Detect which cell encompasses the target text, then output its (x, y) center coordinate. 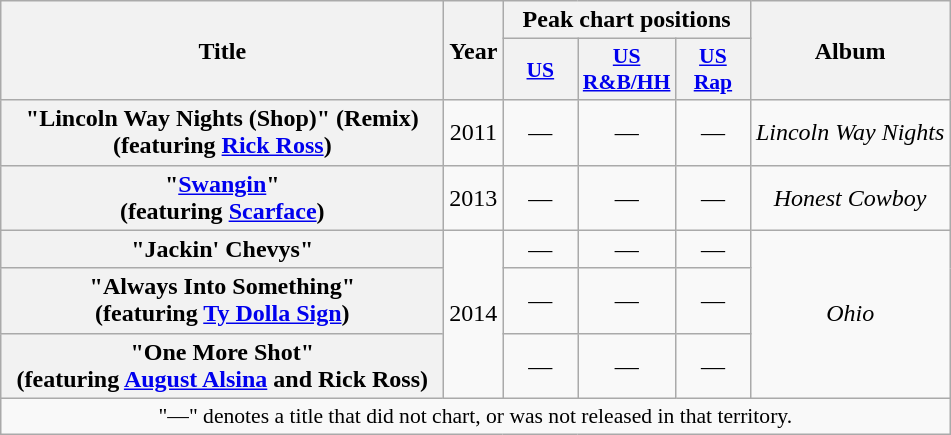
"One More Shot"(featuring August Alsina and Rick Ross) (222, 366)
Title (222, 50)
2014 (474, 314)
"Always Into Something"(featuring Ty Dolla Sign) (222, 300)
"Lincoln Way Nights (Shop)" (Remix)(featuring Rick Ross) (222, 132)
USR&B/HH (627, 70)
Peak chart positions (627, 20)
Honest Cowboy (850, 198)
"Swangin"(featuring Scarface) (222, 198)
"—" denotes a title that did not chart, or was not released in that territory. (476, 416)
Year (474, 50)
Ohio (850, 314)
2013 (474, 198)
US Rap (712, 70)
US (540, 70)
Lincoln Way Nights (850, 132)
2011 (474, 132)
"Jackin' Chevys" (222, 249)
Album (850, 50)
